Return the (x, y) coordinate for the center point of the cell that contains the specified text.  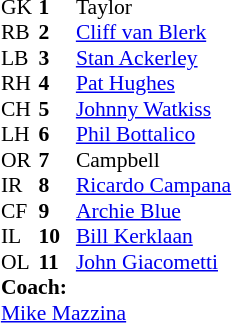
OL (20, 262)
9 (57, 211)
10 (57, 237)
Phil Bottalico (154, 135)
CF (20, 211)
CH (20, 109)
6 (57, 135)
7 (57, 160)
Johnny Watkiss (154, 109)
Pat Hughes (154, 83)
RH (20, 83)
Coach: (116, 287)
IR (20, 185)
Campbell (154, 160)
LB (20, 58)
11 (57, 262)
2 (57, 33)
4 (57, 83)
Cliff van Blerk (154, 33)
OR (20, 160)
Ricardo Campana (154, 185)
Bill Kerklaan (154, 237)
John Giacometti (154, 262)
Archie Blue (154, 211)
RB (20, 33)
LH (20, 135)
3 (57, 58)
5 (57, 109)
8 (57, 185)
Stan Ackerley (154, 58)
IL (20, 237)
